Provide the (X, Y) coordinate of the cell's center where the given text is located.  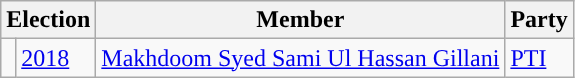
Makhdoom Syed Sami Ul Hassan Gillani (300, 58)
Party (539, 20)
2018 (56, 58)
Member (300, 20)
PTI (539, 58)
Election (48, 20)
